Return the (X, Y) coordinate for the center point of the cell that contains the specified text.  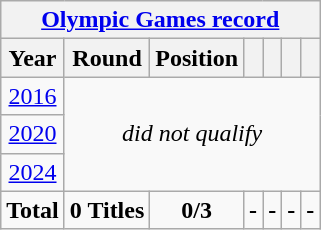
2016 (33, 96)
2024 (33, 172)
Year (33, 58)
Olympic Games record (160, 20)
0/3 (197, 210)
Round (107, 58)
0 Titles (107, 210)
2020 (33, 134)
did not qualify (192, 134)
Total (33, 210)
Position (197, 58)
